Extract the (X, Y) coordinate from the center of the cell holding the provided text.  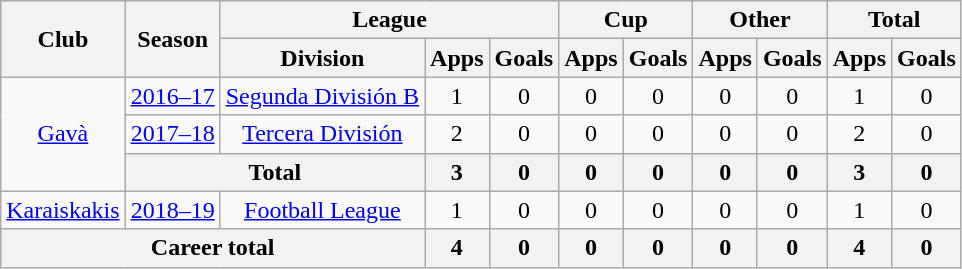
2017–18 (172, 134)
Football League (322, 210)
Season (172, 39)
Division (322, 58)
2016–17 (172, 96)
Karaiskakis (63, 210)
Cup (626, 20)
Club (63, 39)
Tercera División (322, 134)
Other (760, 20)
2018–19 (172, 210)
Career total (213, 248)
Gavà (63, 134)
League (390, 20)
Segunda División B (322, 96)
